Locate the cell with the specified text and output its (x, y) center coordinate. 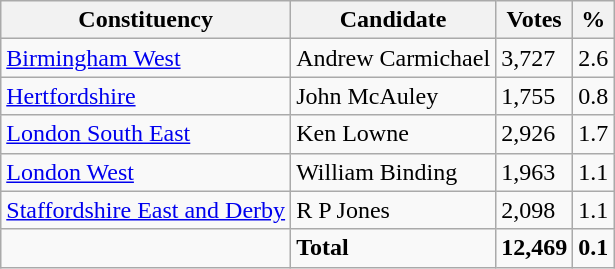
3,727 (534, 58)
John McAuley (394, 96)
2.6 (594, 58)
Andrew Carmichael (394, 58)
R P Jones (394, 210)
12,469 (534, 248)
William Binding (394, 172)
1.7 (594, 134)
London West (146, 172)
% (594, 20)
1,963 (534, 172)
2,098 (534, 210)
Candidate (394, 20)
0.1 (594, 248)
Hertfordshire (146, 96)
Staffordshire East and Derby (146, 210)
Ken Lowne (394, 134)
Birmingham West (146, 58)
2,926 (534, 134)
Total (394, 248)
0.8 (594, 96)
Votes (534, 20)
Constituency (146, 20)
London South East (146, 134)
1,755 (534, 96)
